Pinpoint the cell where the given text exists, returning its [X, Y] midpoint coordinate. 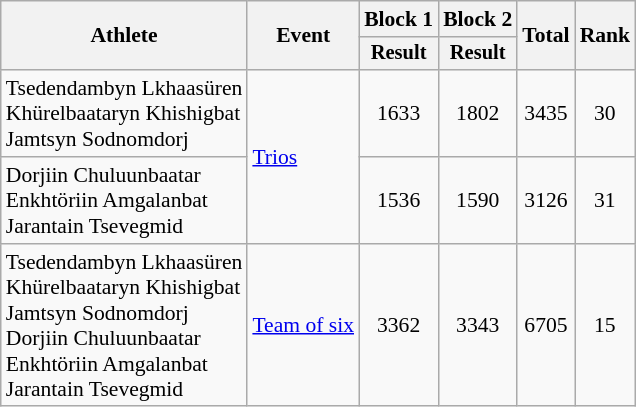
Block 2 [478, 19]
Dorjiin ChuluunbaatarEnkhtöriin AmgalanbatJarantain Tsevegmid [124, 200]
3362 [398, 326]
3343 [478, 326]
Rank [606, 36]
1590 [478, 200]
Athlete [124, 36]
1802 [478, 114]
Tsedendambyn LkhaasürenKhürelbaataryn KhishigbatJamtsyn SodnomdorjDorjiin ChuluunbaatarEnkhtöriin AmgalanbatJarantain Tsevegmid [124, 326]
Total [546, 36]
15 [606, 326]
Tsedendambyn LkhaasürenKhürelbaataryn KhishigbatJamtsyn Sodnomdorj [124, 114]
3126 [546, 200]
1633 [398, 114]
Block 1 [398, 19]
3435 [546, 114]
1536 [398, 200]
6705 [546, 326]
30 [606, 114]
Trios [303, 156]
31 [606, 200]
Event [303, 36]
Team of six [303, 326]
